Pinpoint the cell where the given text exists, returning its (x, y) midpoint coordinate. 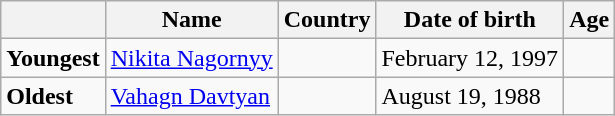
Age (590, 20)
Country (327, 20)
Nikita Nagornyy (192, 58)
August 19, 1988 (470, 96)
Vahagn Davtyan (192, 96)
Youngest (53, 58)
Name (192, 20)
February 12, 1997 (470, 58)
Oldest (53, 96)
Date of birth (470, 20)
